Return (X, Y) of the center of cell containing provided text 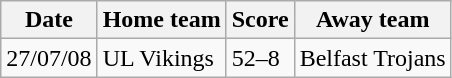
Home team (162, 20)
27/07/08 (49, 58)
Score (260, 20)
Date (49, 20)
Belfast Trojans (372, 58)
52–8 (260, 58)
UL Vikings (162, 58)
Away team (372, 20)
